Extract the [X, Y] coordinate from the center of the cell holding the provided text.  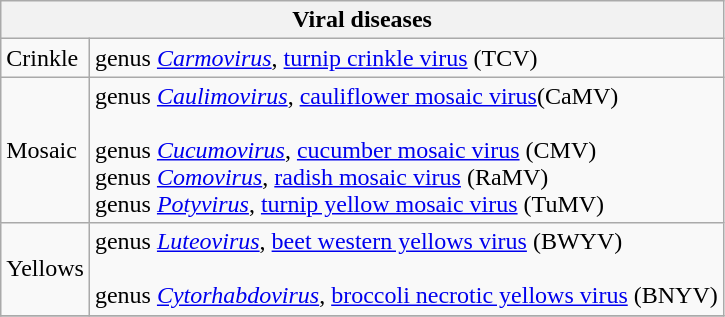
Viral diseases [362, 20]
Crinkle [46, 58]
Yellows [46, 269]
genus Carmovirus, turnip crinkle virus (TCV) [406, 58]
Mosaic [46, 150]
genus Luteovirus, beet western yellows virus (BWYV) genus Cytorhabdovirus, broccoli necrotic yellows virus (BNYV) [406, 269]
